Find where the given text appears and provide that cell's center as [x, y] coordinate. 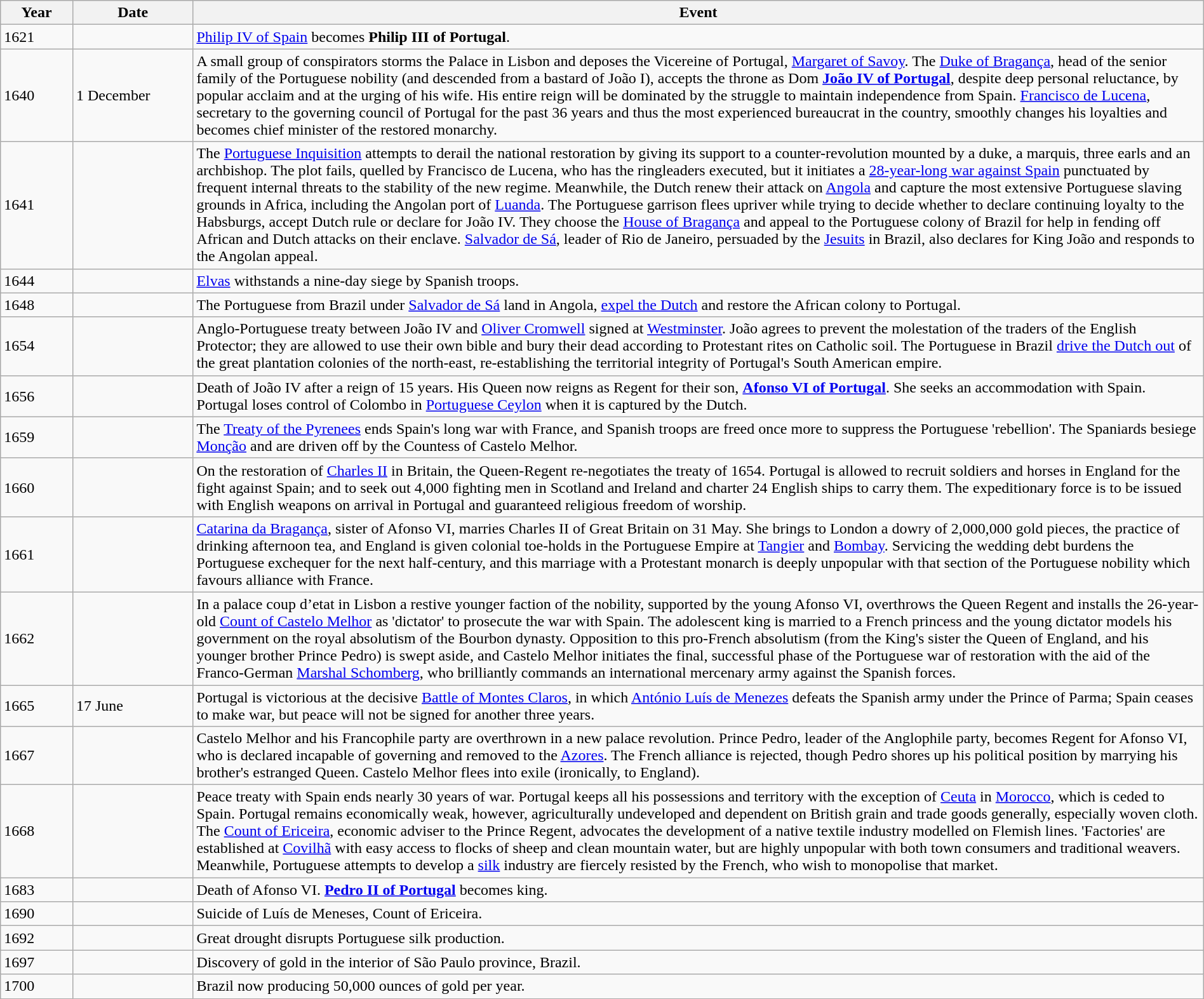
1665 [37, 705]
1641 [37, 205]
Event [699, 13]
Great drought disrupts Portuguese silk production. [699, 938]
1660 [37, 487]
The Portuguese from Brazil under Salvador de Sá land in Angola, expel the Dutch and restore the African colony to Portugal. [699, 305]
1648 [37, 305]
1621 [37, 37]
1659 [37, 437]
1683 [37, 890]
17 June [132, 705]
1668 [37, 831]
1662 [37, 638]
Suicide of Luís de Meneses, Count of Ericeira. [699, 914]
1644 [37, 281]
Philip IV of Spain becomes Philip III of Portugal. [699, 37]
1640 [37, 95]
Death of Afonso VI. Pedro II of Portugal becomes king. [699, 890]
1656 [37, 396]
Elvas withstands a nine-day siege by Spanish troops. [699, 281]
1700 [37, 986]
1690 [37, 914]
Discovery of gold in the interior of São Paulo province, Brazil. [699, 962]
Brazil now producing 50,000 ounces of gold per year. [699, 986]
1667 [37, 756]
Year [37, 13]
1697 [37, 962]
1 December [132, 95]
1661 [37, 554]
1654 [37, 346]
1692 [37, 938]
Date [132, 13]
